Provide the (X, Y) coordinate of the cell's center where the given text is located.  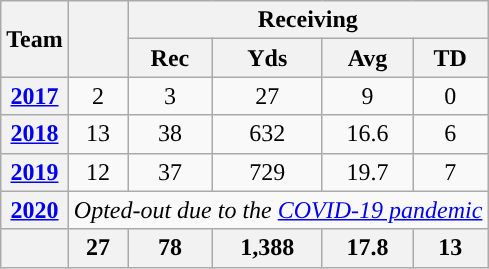
1,388 (267, 248)
Yds (267, 58)
2017 (35, 96)
2020 (35, 210)
632 (267, 134)
Receiving (308, 20)
16.6 (367, 134)
78 (170, 248)
17.8 (367, 248)
37 (170, 172)
38 (170, 134)
7 (450, 172)
3 (170, 96)
729 (267, 172)
Opted-out due to the COVID-19 pandemic (278, 210)
0 (450, 96)
Team (35, 39)
6 (450, 134)
9 (367, 96)
12 (98, 172)
TD (450, 58)
Rec (170, 58)
2018 (35, 134)
19.7 (367, 172)
Avg (367, 58)
2019 (35, 172)
2 (98, 96)
